Extract the [x, y] coordinate from the center of the cell holding the provided text.  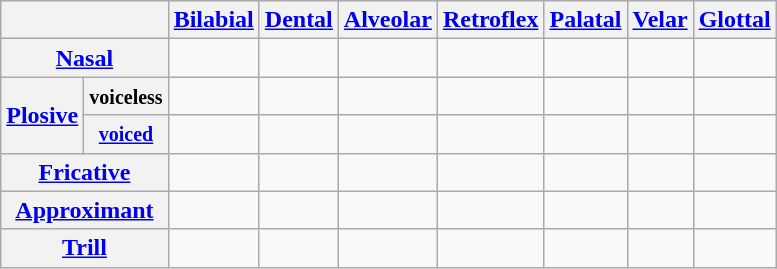
Bilabial [214, 20]
Alveolar [388, 20]
Palatal [586, 20]
voiceless [126, 96]
Dental [298, 20]
Nasal [84, 58]
Glottal [734, 20]
Approximant [84, 210]
Plosive [42, 115]
Fricative [84, 172]
Trill [84, 248]
Retroflex [490, 20]
voiced [126, 134]
Velar [660, 20]
